Search for the cell housing the specified text and yield its [x, y] center coordinate. 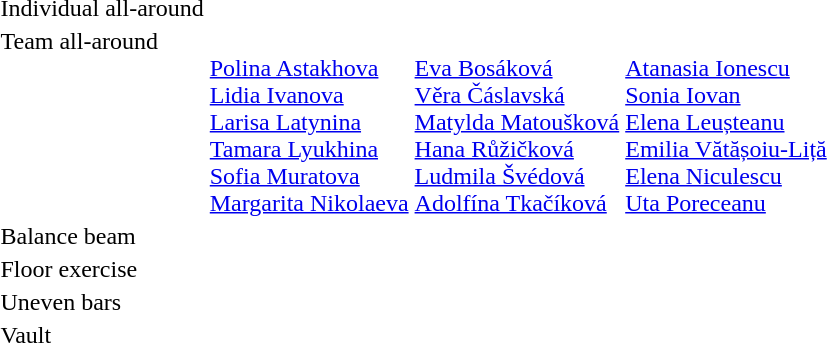
Polina AstakhovaLidia IvanovaLarisa LatyninaTamara LyukhinaSofia MuratovaMargarita Nikolaeva [309, 122]
Eva BosákováVěra ČáslavskáMatylda MatouškováHana RůžičkováLudmila ŠvédováAdolfína Tkačíková [517, 122]
